Capture the cell that displays the provided text and extract its (x, y) central coordinate. 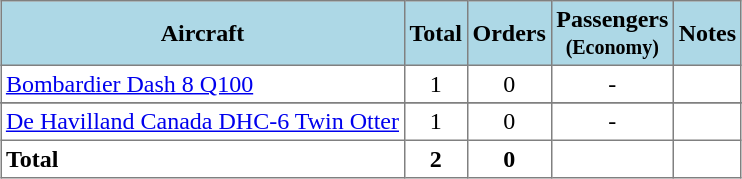
Aircraft (203, 33)
2 (436, 159)
Bombardier Dash 8 Q100 (203, 84)
Notes (708, 33)
Passengers(Economy) (612, 33)
De Havilland Canada DHC-6 Twin Otter (203, 122)
Orders (509, 33)
